Search for the cell housing the specified text and yield its (X, Y) center coordinate. 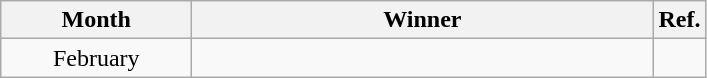
February (96, 58)
Month (96, 20)
Ref. (680, 20)
Winner (422, 20)
